Output the [X, Y] coordinate of the center of the cell containing the given text.  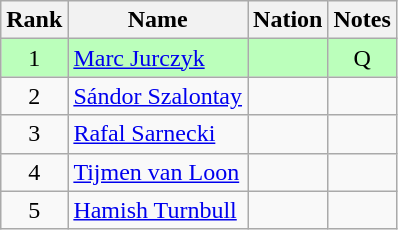
Hamish Turnbull [158, 210]
Nation [288, 20]
1 [34, 58]
3 [34, 134]
Q [362, 58]
5 [34, 210]
4 [34, 172]
Marc Jurczyk [158, 58]
Tijmen van Loon [158, 172]
Notes [362, 20]
2 [34, 96]
Rafal Sarnecki [158, 134]
Rank [34, 20]
Sándor Szalontay [158, 96]
Name [158, 20]
